Capture the cell that displays the provided text and extract its [X, Y] central coordinate. 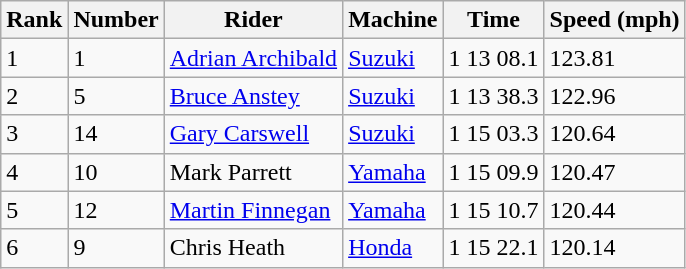
1 15 10.7 [494, 210]
1 13 08.1 [494, 58]
4 [34, 172]
123.81 [614, 58]
1 15 09.9 [494, 172]
14 [116, 134]
12 [116, 210]
Number [116, 20]
2 [34, 96]
Machine [393, 20]
9 [116, 248]
1 15 03.3 [494, 134]
1 15 22.1 [494, 248]
Speed (mph) [614, 20]
120.64 [614, 134]
Martin Finnegan [253, 210]
1 13 38.3 [494, 96]
Chris Heath [253, 248]
120.44 [614, 210]
120.14 [614, 248]
6 [34, 248]
Rider [253, 20]
10 [116, 172]
Time [494, 20]
Rank [34, 20]
Adrian Archibald [253, 58]
Honda [393, 248]
120.47 [614, 172]
3 [34, 134]
Gary Carswell [253, 134]
Mark Parrett [253, 172]
122.96 [614, 96]
Bruce Anstey [253, 96]
